Detect which cell encompasses the target text, then output its [X, Y] center coordinate. 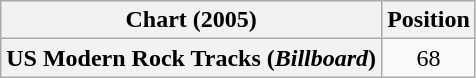
Position [429, 20]
Chart (2005) [192, 20]
US Modern Rock Tracks (Billboard) [192, 58]
68 [429, 58]
